Return [X, Y] of the center of cell containing provided text 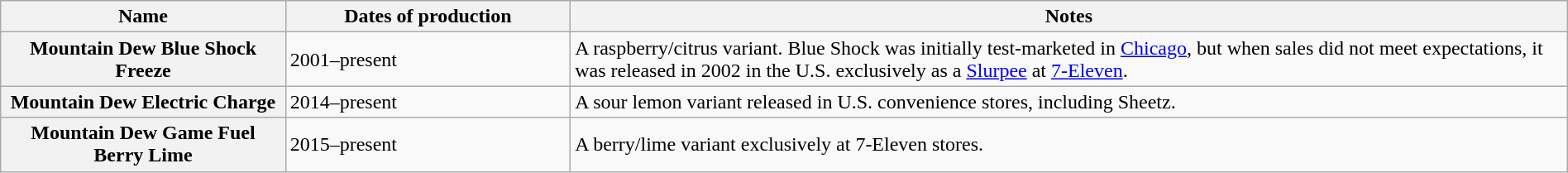
Mountain Dew Blue Shock Freeze [143, 60]
2001–present [428, 60]
Mountain Dew Game Fuel Berry Lime [143, 144]
2014–present [428, 102]
Dates of production [428, 17]
2015–present [428, 144]
Notes [1069, 17]
Name [143, 17]
A berry/lime variant exclusively at 7-Eleven stores. [1069, 144]
A sour lemon variant released in U.S. convenience stores, including Sheetz. [1069, 102]
Mountain Dew Electric Charge [143, 102]
